Output the [x, y] coordinate of the center of the cell containing the given text.  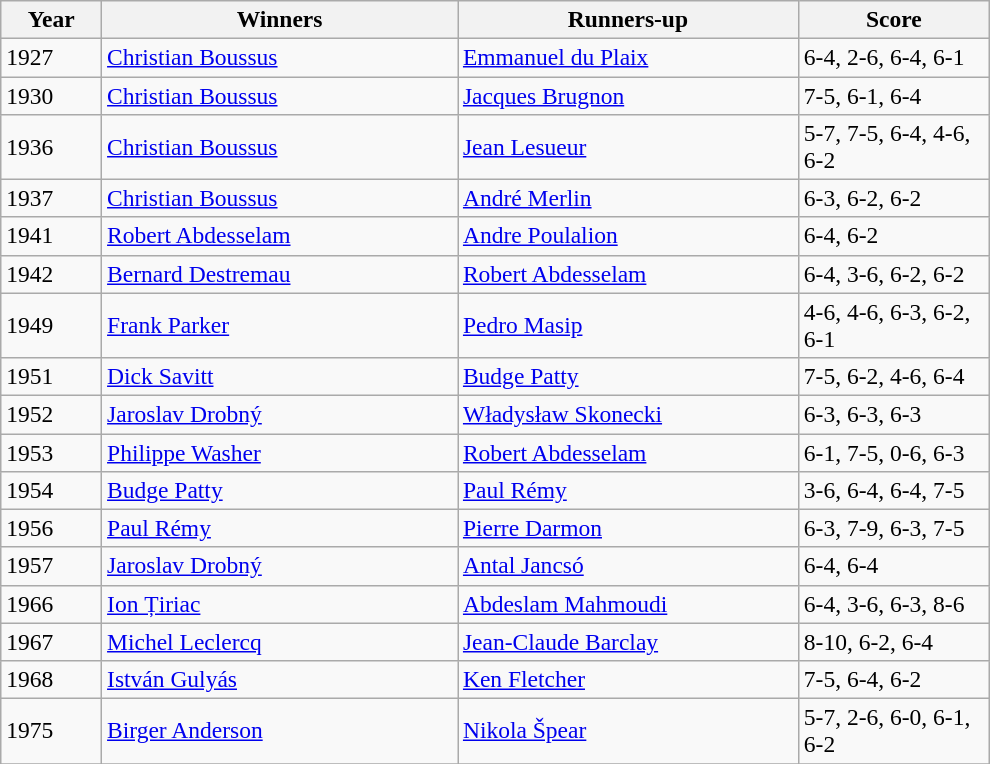
5-7, 7-5, 6-4, 4-6, 6-2 [894, 146]
6-4, 3-6, 6-3, 8-6 [894, 604]
6-3, 7-9, 6-3, 7-5 [894, 528]
1953 [52, 452]
Ken Fletcher [628, 679]
1937 [52, 198]
Birger Anderson [280, 730]
Jean Lesueur [628, 146]
3-6, 6-4, 6-4, 7-5 [894, 490]
1951 [52, 376]
5-7, 2-6, 6-0, 6-1, 6-2 [894, 730]
1942 [52, 274]
6-3, 6-2, 6-2 [894, 198]
Bernard Destremau [280, 274]
4-6, 4-6, 6-3, 6-2, 6-1 [894, 326]
Michel Leclercq [280, 642]
Andre Poulalion [628, 236]
Runners-up [628, 19]
1949 [52, 326]
Antal Jancsó [628, 566]
8-10, 6-2, 6-4 [894, 642]
Abdeslam Mahmoudi [628, 604]
Pierre Darmon [628, 528]
6-4, 6-4 [894, 566]
Frank Parker [280, 326]
6-4, 2-6, 6-4, 6-1 [894, 57]
6-4, 6-2 [894, 236]
André Merlin [628, 198]
1957 [52, 566]
7-5, 6-2, 4-6, 6-4 [894, 376]
1927 [52, 57]
Year [52, 19]
1968 [52, 679]
1956 [52, 528]
6-1, 7-5, 0-6, 6-3 [894, 452]
1952 [52, 414]
7-5, 6-1, 6-4 [894, 95]
Jean-Claude Barclay [628, 642]
Pedro Masip [628, 326]
Jacques Brugnon [628, 95]
Score [894, 19]
1941 [52, 236]
István Gulyás [280, 679]
Philippe Washer [280, 452]
Dick Savitt [280, 376]
1967 [52, 642]
Władysław Skonecki [628, 414]
Winners [280, 19]
1954 [52, 490]
Emmanuel du Plaix [628, 57]
6-3, 6-3, 6-3 [894, 414]
1966 [52, 604]
1936 [52, 146]
1975 [52, 730]
Nikola Špear [628, 730]
1930 [52, 95]
7-5, 6-4, 6-2 [894, 679]
Ion Țiriac [280, 604]
6-4, 3-6, 6-2, 6-2 [894, 274]
